Search for the cell housing the specified text and yield its [x, y] center coordinate. 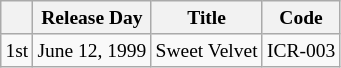
Code [301, 18]
ICR-003 [301, 50]
Release Day [92, 18]
June 12, 1999 [92, 50]
Title [206, 18]
Sweet Velvet [206, 50]
1st [17, 50]
